Capture the cell that displays the provided text and extract its [X, Y] central coordinate. 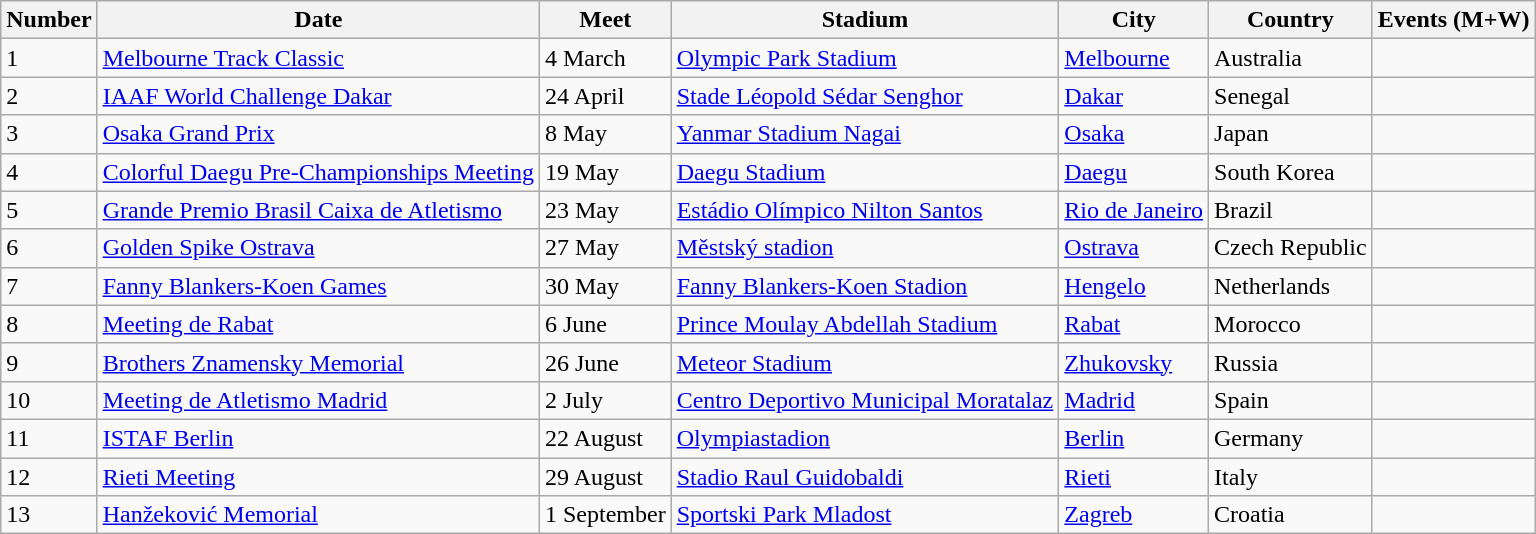
7 [49, 286]
19 May [605, 172]
23 May [605, 210]
Brazil [1291, 210]
30 May [605, 286]
Golden Spike Ostrava [318, 248]
Sportski Park Mladost [865, 515]
24 April [605, 96]
Daegu [1134, 172]
3 [49, 134]
Prince Moulay Abdellah Stadium [865, 324]
Melbourne [1134, 58]
Ostrava [1134, 248]
Madrid [1134, 400]
8 May [605, 134]
City [1134, 20]
Croatia [1291, 515]
Osaka [1134, 134]
Olympiastadion [865, 438]
Dakar [1134, 96]
6 June [605, 324]
Number [49, 20]
Fanny Blankers-Koen Stadion [865, 286]
11 [49, 438]
Australia [1291, 58]
Městský stadion [865, 248]
Date [318, 20]
8 [49, 324]
Rabat [1134, 324]
Czech Republic [1291, 248]
1 [49, 58]
Berlin [1134, 438]
Melbourne Track Classic [318, 58]
2 [49, 96]
Yanmar Stadium Nagai [865, 134]
13 [49, 515]
Meeting de Atletismo Madrid [318, 400]
Country [1291, 20]
4 [49, 172]
Olympic Park Stadium [865, 58]
26 June [605, 362]
29 August [605, 477]
27 May [605, 248]
Rieti Meeting [318, 477]
Rieti [1134, 477]
IAAF World Challenge Dakar [318, 96]
10 [49, 400]
Stade Léopold Sédar Senghor [865, 96]
Colorful Daegu Pre-Championships Meeting [318, 172]
5 [49, 210]
Meeting de Rabat [318, 324]
Meet [605, 20]
Meteor Stadium [865, 362]
Russia [1291, 362]
Spain [1291, 400]
Brothers Znamensky Memorial [318, 362]
Centro Deportivo Municipal Moratalaz [865, 400]
1 September [605, 515]
Zagreb [1134, 515]
Japan [1291, 134]
12 [49, 477]
Hengelo [1134, 286]
Grande Premio Brasil Caixa de Atletismo [318, 210]
Rio de Janeiro [1134, 210]
Stadio Raul Guidobaldi [865, 477]
Stadium [865, 20]
22 August [605, 438]
Osaka Grand Prix [318, 134]
Estádio Olímpico Nilton Santos [865, 210]
Italy [1291, 477]
6 [49, 248]
9 [49, 362]
4 March [605, 58]
Senegal [1291, 96]
South Korea [1291, 172]
Morocco [1291, 324]
ISTAF Berlin [318, 438]
Hanžeković Memorial [318, 515]
Germany [1291, 438]
Fanny Blankers-Koen Games [318, 286]
2 July [605, 400]
Netherlands [1291, 286]
Events (M+W) [1454, 20]
Daegu Stadium [865, 172]
Zhukovsky [1134, 362]
